Detect which cell encompasses the target text, then output its [x, y] center coordinate. 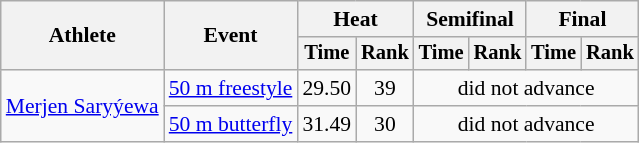
Athlete [82, 36]
30 [385, 124]
39 [385, 88]
Heat [355, 19]
29.50 [326, 88]
31.49 [326, 124]
Semifinal [470, 19]
50 m freestyle [231, 88]
Final [582, 19]
Merjen Saryýewa [82, 106]
50 m butterfly [231, 124]
Event [231, 36]
